Pinpoint the cell where the given text exists, returning its [X, Y] midpoint coordinate. 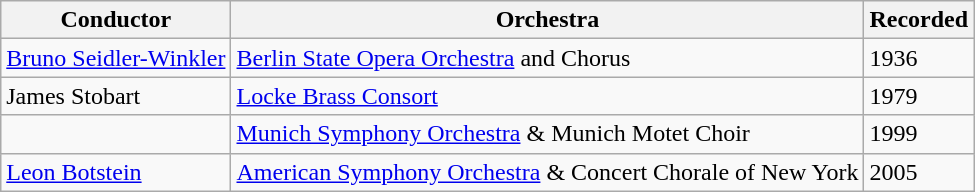
2005 [919, 172]
Berlin State Opera Orchestra and Chorus [548, 58]
1999 [919, 134]
Munich Symphony Orchestra & Munich Motet Choir [548, 134]
1936 [919, 58]
American Symphony Orchestra & Concert Chorale of New York [548, 172]
Locke Brass Consort [548, 96]
Bruno Seidler-Winkler [116, 58]
Leon Botstein [116, 172]
Conductor [116, 20]
Orchestra [548, 20]
1979 [919, 96]
James Stobart [116, 96]
Recorded [919, 20]
